Pinpoint the cell where the given text exists, returning its [x, y] midpoint coordinate. 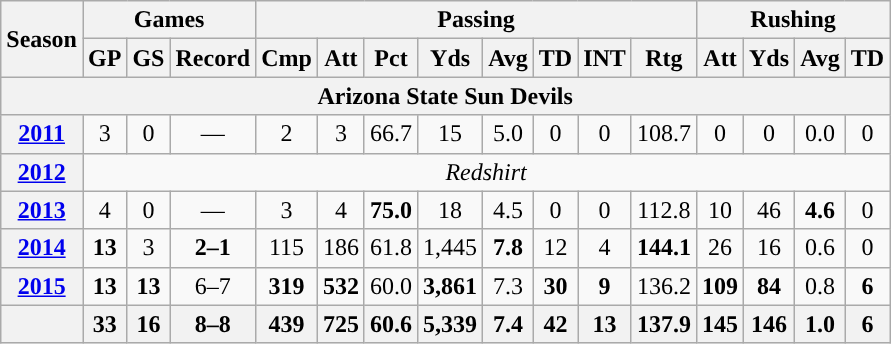
725 [340, 324]
2012 [42, 172]
2011 [42, 134]
66.7 [390, 134]
2–1 [213, 248]
1.0 [820, 324]
146 [770, 324]
7.8 [508, 248]
Games [168, 20]
319 [287, 286]
1,445 [450, 248]
4.6 [820, 210]
2014 [42, 248]
9 [605, 286]
6–7 [213, 286]
12 [555, 248]
42 [555, 324]
Passing [476, 20]
136.2 [664, 286]
INT [605, 58]
439 [287, 324]
18 [450, 210]
145 [720, 324]
115 [287, 248]
3,861 [450, 286]
137.9 [664, 324]
112.8 [664, 210]
108.7 [664, 134]
4.5 [508, 210]
0.0 [820, 134]
8–8 [213, 324]
Record [213, 58]
60.6 [390, 324]
7.4 [508, 324]
5,339 [450, 324]
109 [720, 286]
Season [42, 39]
Pct [390, 58]
0.8 [820, 286]
7.3 [508, 286]
Rushing [792, 20]
61.8 [390, 248]
144.1 [664, 248]
532 [340, 286]
GP [104, 58]
26 [720, 248]
0.6 [820, 248]
60.0 [390, 286]
46 [770, 210]
Arizona State Sun Devils [446, 96]
75.0 [390, 210]
Redshirt [486, 172]
2013 [42, 210]
2015 [42, 286]
2 [287, 134]
GS [148, 58]
5.0 [508, 134]
186 [340, 248]
84 [770, 286]
Cmp [287, 58]
30 [555, 286]
15 [450, 134]
10 [720, 210]
Rtg [664, 58]
33 [104, 324]
